Scan for the cell matching the given text and deliver its (x, y) coordinate at center. 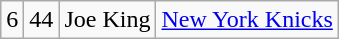
6 (12, 20)
Joe King (108, 20)
44 (42, 20)
New York Knicks (247, 20)
